For the text-containing cell, return its midpoint in (X, Y) coordinate format. 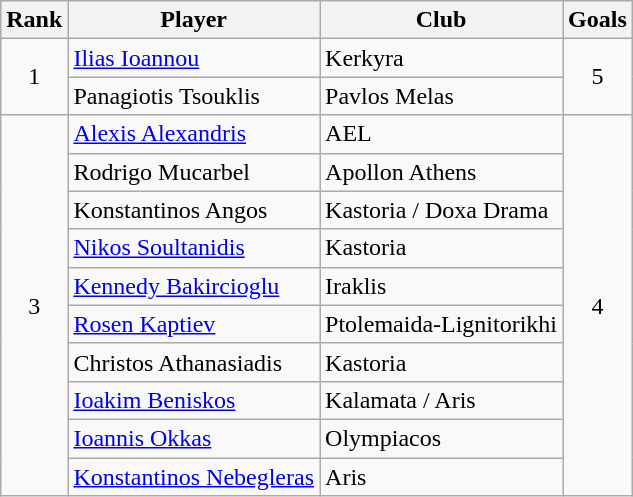
4 (598, 306)
Kastoria / Doxa Drama (442, 210)
Ptolemaida-Lignitorikhi (442, 324)
Iraklis (442, 286)
Kalamata / Aris (442, 400)
Apollon Athens (442, 172)
Olympiacos (442, 438)
Pavlos Melas (442, 96)
Rodrigo Mucarbel (194, 172)
Aris (442, 477)
Goals (598, 20)
Ilias Ioannou (194, 58)
Ioakim Beniskos (194, 400)
Konstantinos Angos (194, 210)
Kerkyra (442, 58)
Konstantinos Nebegleras (194, 477)
1 (34, 77)
Christos Athanasiadis (194, 362)
Rosen Kaptiev (194, 324)
Nikos Soultanidis (194, 248)
Rank (34, 20)
Ioannis Okkas (194, 438)
Player (194, 20)
3 (34, 306)
Panagiotis Tsouklis (194, 96)
AEL (442, 134)
Alexis Alexandris (194, 134)
5 (598, 77)
Club (442, 20)
Kennedy Bakircioglu (194, 286)
